For the text-containing cell, return its midpoint in (X, Y) coordinate format. 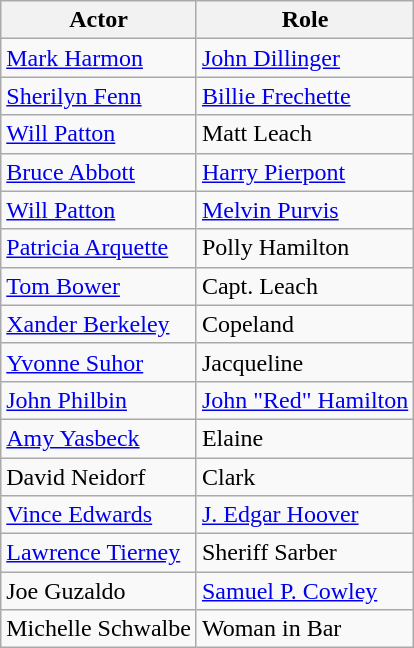
Vince Edwards (99, 515)
Mark Harmon (99, 58)
Joe Guzaldo (99, 591)
Woman in Bar (304, 629)
Xander Berkeley (99, 324)
Melvin Purvis (304, 210)
Actor (99, 20)
John Dillinger (304, 58)
Elaine (304, 438)
Harry Pierpont (304, 172)
Amy Yasbeck (99, 438)
Bruce Abbott (99, 172)
Clark (304, 477)
Yvonne Suhor (99, 362)
Billie Frechette (304, 96)
Capt. Leach (304, 286)
J. Edgar Hoover (304, 515)
Copeland (304, 324)
Matt Leach (304, 134)
John "Red" Hamilton (304, 400)
Lawrence Tierney (99, 553)
Polly Hamilton (304, 248)
Samuel P. Cowley (304, 591)
Patricia Arquette (99, 248)
Michelle Schwalbe (99, 629)
Sherilyn Fenn (99, 96)
John Philbin (99, 400)
Role (304, 20)
Tom Bower (99, 286)
Sheriff Sarber (304, 553)
David Neidorf (99, 477)
Jacqueline (304, 362)
